Capture the cell that displays the provided text and extract its [X, Y] central coordinate. 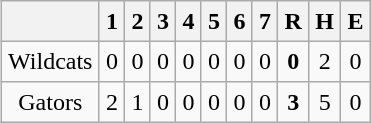
R [294, 21]
4 [189, 21]
E [356, 21]
6 [240, 21]
7 [265, 21]
H [325, 21]
Wildcats [50, 61]
Gators [50, 102]
